Return (x, y) of the center of cell containing provided text 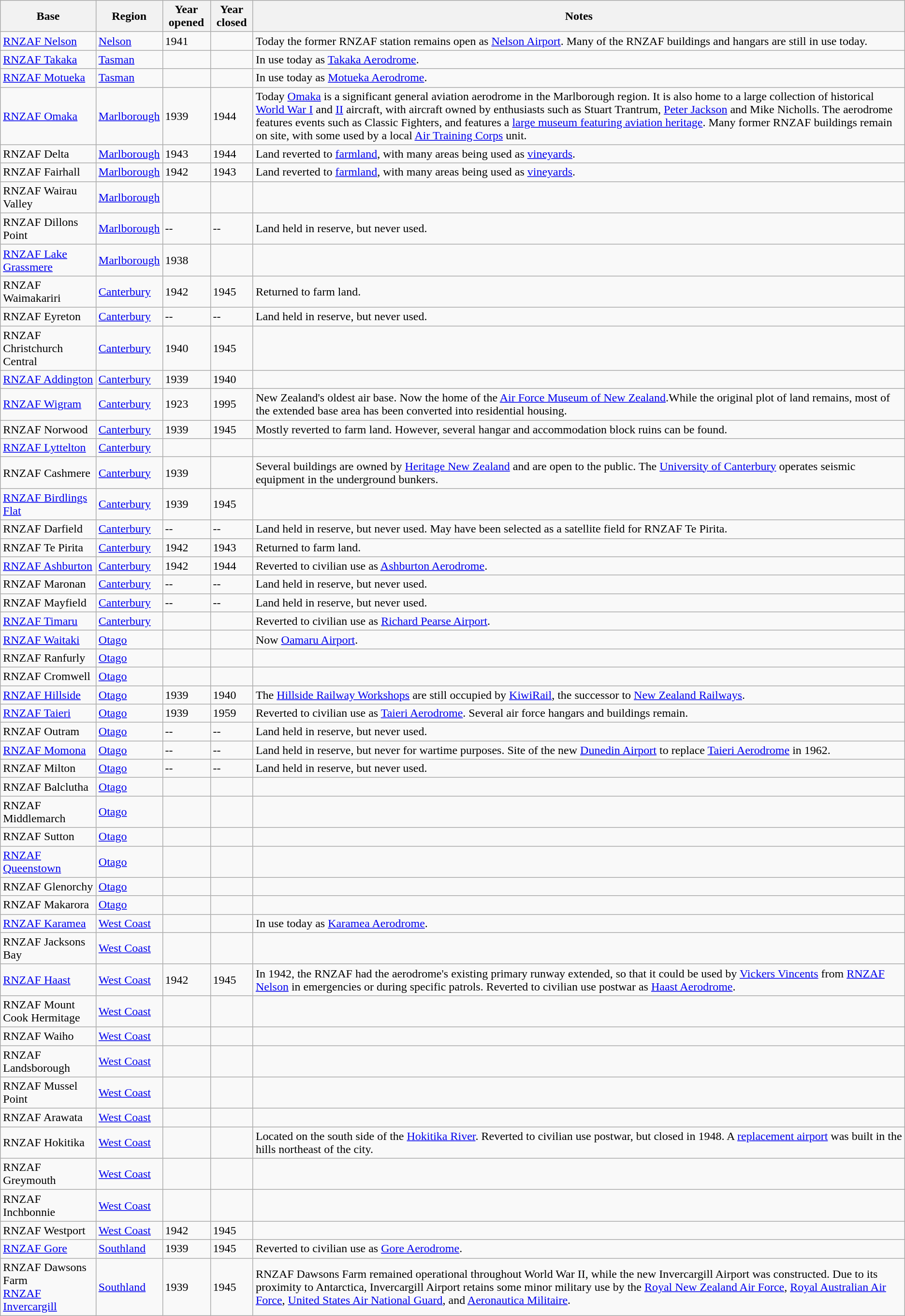
RNZAF Hillside (48, 695)
RNZAF Cromwell (48, 676)
RNZAF Christchurch Central (48, 348)
In use today as Takaka Aerodrome. (579, 59)
RNZAF Wigram (48, 404)
RNZAF Waimakariri (48, 291)
RNZAF Nelson (48, 41)
RNZAF Cashmere (48, 473)
Base (48, 16)
RNZAF Haast (48, 980)
The Hillside Railway Workshops are still occupied by KiwiRail, the successor to New Zealand Railways. (579, 695)
RNZAF Timaru (48, 621)
RNZAF Waiho (48, 1036)
RNZAF Lyttelton (48, 448)
RNZAF Greymouth (48, 1174)
RNZAF Eyreton (48, 316)
RNZAF Jacksons Bay (48, 948)
Now Oamaru Airport. (579, 639)
RNZAF Momona (48, 750)
RNZAF Hokitika (48, 1142)
RNZAF Taieri (48, 713)
1923 (187, 404)
RNZAF Takaka (48, 59)
Today the former RNZAF station remains open as Nelson Airport. Many of the RNZAF buildings and hangars are still in use today. (579, 41)
RNZAF Waitaki (48, 639)
RNZAF Queenstown (48, 862)
RNZAF Birdlings Flat (48, 504)
1995 (232, 404)
RNZAF Glenorchy (48, 887)
In use today as Motueka Aerodrome. (579, 78)
RNZAF Outram (48, 732)
Reverted to civilian use as Gore Aerodrome. (579, 1249)
RNZAF Landsborough (48, 1061)
Land held in reserve, but never used. May have been selected as a satellite field for RNZAF Te Pirita. (579, 529)
RNZAF Sutton (48, 837)
RNZAF Motueka (48, 78)
Region (129, 16)
Reverted to civilian use as Richard Pearse Airport. (579, 621)
RNZAF Karamea (48, 923)
RNZAF Ashburton (48, 566)
RNZAF Norwood (48, 429)
Reverted to civilian use as Taieri Aerodrome. Several air force hangars and buildings remain. (579, 713)
1941 (187, 41)
Nelson (129, 41)
RNZAF Mussel Point (48, 1093)
Year opened (187, 16)
RNZAF Middlemarch (48, 812)
RNZAF Inchbonnie (48, 1205)
RNZAF Dillons Point (48, 228)
RNZAF Lake Grassmere (48, 260)
RNZAF Westport (48, 1230)
RNZAF Fairhall (48, 172)
RNZAF Ranfurly (48, 658)
RNZAF Balclutha (48, 787)
RNZAF Wairau Valley (48, 197)
RNZAF Addington (48, 380)
RNZAF Dawsons FarmRNZAF Invercargill (48, 1286)
1959 (232, 713)
Year closed (232, 16)
Reverted to civilian use as Ashburton Aerodrome. (579, 566)
RNZAF Te Pirita (48, 547)
RNZAF Omaka (48, 116)
RNZAF Delta (48, 154)
RNZAF Gore (48, 1249)
Notes (579, 16)
1938 (187, 260)
Mostly reverted to farm land. However, several hangar and accommodation block ruins can be found. (579, 429)
RNZAF Mayfield (48, 603)
RNZAF Mount Cook Hermitage (48, 1011)
RNZAF Darfield (48, 529)
Land held in reserve, but never for wartime purposes. Site of the new Dunedin Airport to replace Taieri Aerodrome in 1962. (579, 750)
RNZAF Arawata (48, 1118)
RNZAF Milton (48, 769)
In use today as Karamea Aerodrome. (579, 923)
RNZAF Makarora (48, 905)
RNZAF Maronan (48, 584)
